Return (x, y) of the center of cell containing provided text 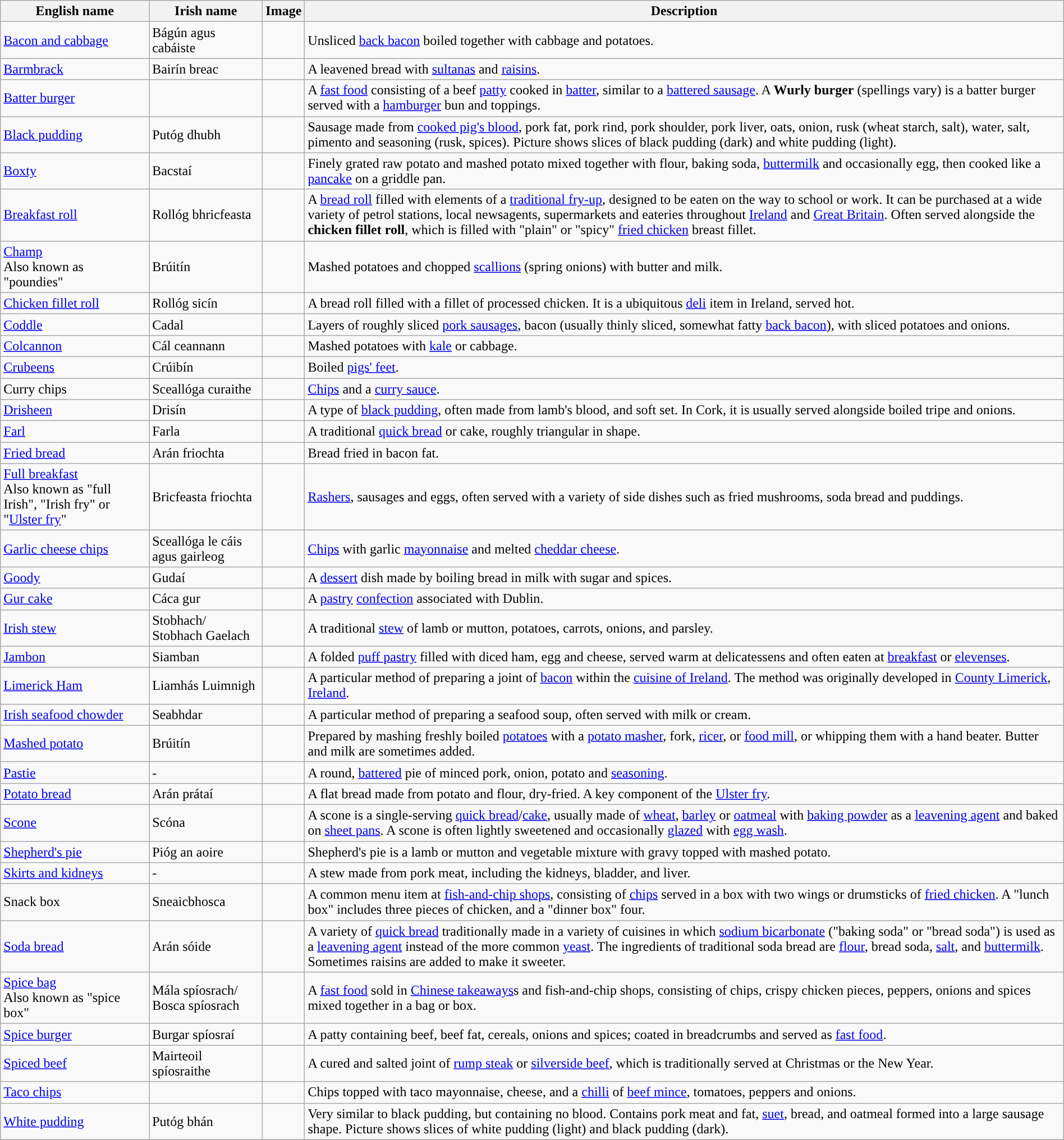
A round, battered pie of minced pork, onion, potato and seasoning. (684, 772)
Shepherd's pie is a lamb or mutton and vegetable mixture with gravy topped with mashed potato. (684, 851)
Sneaicbhosca (206, 903)
A traditional quick bread or cake, roughly triangular in shape. (684, 432)
Cadal (206, 324)
Garlic cheese chips (75, 549)
Gudaí (206, 578)
Goody (75, 578)
A pastry confection associated with Dublin. (684, 599)
Spice bagAlso known as "spice box" (75, 998)
Pastie (75, 772)
Fried bread (75, 453)
A folded puff pastry filled with diced ham, egg and cheese, served warm at delicatessens and often eaten at breakfast or elevenses. (684, 657)
Irish seafood chowder (75, 715)
Rashers, sausages and eggs, often served with a variety of side dishes such as fried mushrooms, soda bread and puddings. (684, 497)
Barmbrack (75, 69)
Mashed potato (75, 743)
Bágún agus cabáiste (206, 40)
Pióg an aoire (206, 851)
Irish name (206, 11)
Coddle (75, 324)
White pudding (75, 1121)
Soda bread (75, 946)
Burgar spíosraí (206, 1034)
A bread roll filled with a fillet of processed chicken. It is a ubiquitous deli item in Ireland, served hot. (684, 303)
Mashed potatoes and chopped scallions (spring onions) with butter and milk. (684, 267)
Liamhás Luimnigh (206, 686)
A flat bread made from potato and flour, dry-fried. A key component of the Ulster fry. (684, 794)
Breakfast roll (75, 215)
A particular method of preparing a seafood soup, often served with milk or cream. (684, 715)
Scone (75, 823)
Rollóg bhricfeasta (206, 215)
Bread fried in bacon fat. (684, 453)
English name (75, 11)
Full breakfastAlso known as "full Irish", "Irish fry" or "Ulster fry" (75, 497)
A leavened bread with sultanas and raisins. (684, 69)
Spice burger (75, 1034)
Black pudding (75, 135)
Image (284, 11)
Chips topped with taco mayonnaise, cheese, and a chilli of beef mince, tomatoes, peppers and onions. (684, 1092)
Limerick Ham (75, 686)
Unsliced back bacon boiled together with cabbage and potatoes. (684, 40)
Mála spíosrach/Bosca spíosrach (206, 998)
Arán friochta (206, 453)
A dessert dish made by boiling bread in milk with sugar and spices. (684, 578)
Cáca gur (206, 599)
Arán prátaí (206, 794)
Boiled pigs' feet. (684, 367)
Chips with garlic mayonnaise and melted cheddar cheese. (684, 549)
Gur cake (75, 599)
Putóg dhubh (206, 135)
Arán sóide (206, 946)
A cured and salted joint of rump steak or silverside beef, which is traditionally served at Christmas or the New Year. (684, 1063)
Stobhach/Stobhach Gaelach (206, 628)
Jambon (75, 657)
Spiced beef (75, 1063)
A particular method of preparing a joint of bacon within the cuisine of Ireland. The method was originally developed in County Limerick, Ireland. (684, 686)
Siamban (206, 657)
A type of black pudding, often made from lamb's blood, and soft set. In Cork, it is usually served alongside boiled tripe and onions. (684, 410)
A patty containing beef, beef fat, cereals, onions and spices; coated in breadcrumbs and served as fast food. (684, 1034)
Bairín breac (206, 69)
Snack box (75, 903)
Putóg bhán (206, 1121)
Mairteoil spíosraithe (206, 1063)
Bacstaí (206, 171)
Farla (206, 432)
Chips and a curry sauce. (684, 389)
Crúibín (206, 367)
Batter burger (75, 98)
Sceallóga le cáis agus gairleog (206, 549)
Description (684, 11)
Seabhdar (206, 715)
Mashed potatoes with kale or cabbage. (684, 346)
Chicken fillet roll (75, 303)
Rollóg sicín (206, 303)
A stew made from pork meat, including the kidneys, bladder, and liver. (684, 873)
Bricfeasta friochta (206, 497)
Colcannon (75, 346)
Cál ceannann (206, 346)
A traditional stew of lamb or mutton, potatoes, carrots, onions, and parsley. (684, 628)
Skirts and kidneys (75, 873)
Potato bread (75, 794)
Drisín (206, 410)
Layers of roughly sliced pork sausages, bacon (usually thinly sliced, somewhat fatty back bacon), with sliced potatoes and onions. (684, 324)
Scóna (206, 823)
Curry chips (75, 389)
Sceallóga curaithe (206, 389)
Drisheen (75, 410)
Irish stew (75, 628)
ChampAlso known as "poundies" (75, 267)
Bacon and cabbage (75, 40)
Farl (75, 432)
Taco chips (75, 1092)
Boxty (75, 171)
Crubeens (75, 367)
Shepherd's pie (75, 851)
